Capture the cell that displays the provided text and extract its (X, Y) central coordinate. 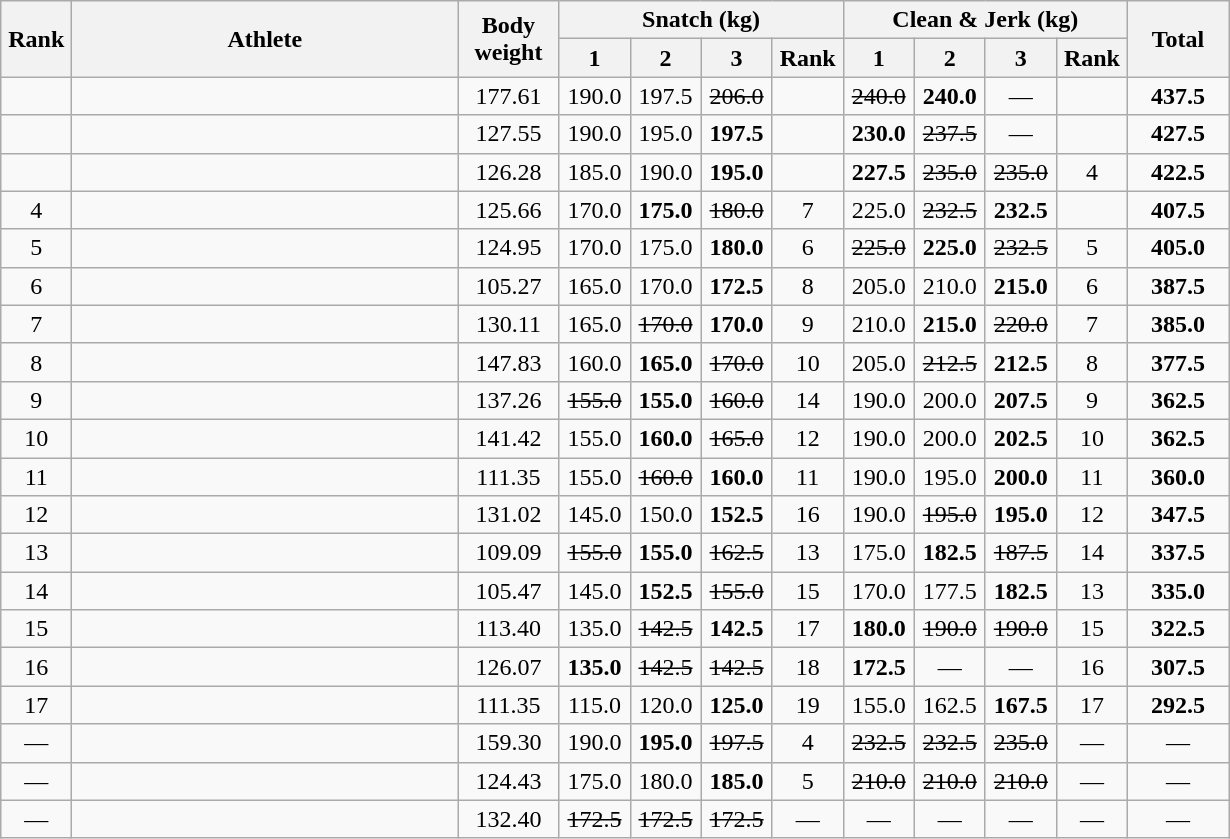
Snatch (kg) (701, 20)
347.5 (1178, 515)
18 (808, 667)
141.42 (508, 438)
124.43 (508, 781)
132.40 (508, 819)
125.66 (508, 210)
377.5 (1178, 362)
407.5 (1178, 210)
Total (1178, 39)
187.5 (1020, 553)
126.28 (508, 172)
150.0 (666, 515)
120.0 (666, 705)
422.5 (1178, 172)
206.0 (736, 96)
427.5 (1178, 134)
385.0 (1178, 324)
335.0 (1178, 591)
137.26 (508, 400)
387.5 (1178, 286)
227.5 (878, 172)
177.5 (950, 591)
115.0 (594, 705)
Athlete (265, 39)
124.95 (508, 248)
405.0 (1178, 248)
337.5 (1178, 553)
360.0 (1178, 477)
113.40 (508, 629)
125.0 (736, 705)
105.47 (508, 591)
159.30 (508, 743)
127.55 (508, 134)
177.61 (508, 96)
230.0 (878, 134)
130.11 (508, 324)
147.83 (508, 362)
237.5 (950, 134)
202.5 (1020, 438)
322.5 (1178, 629)
167.5 (1020, 705)
Body weight (508, 39)
207.5 (1020, 400)
19 (808, 705)
220.0 (1020, 324)
109.09 (508, 553)
131.02 (508, 515)
307.5 (1178, 667)
126.07 (508, 667)
105.27 (508, 286)
Clean & Jerk (kg) (985, 20)
437.5 (1178, 96)
292.5 (1178, 705)
